Locate the cell with the specified text and output its [X, Y] center coordinate. 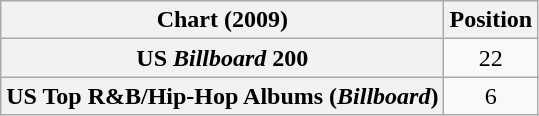
US Top R&B/Hip-Hop Albums (Billboard) [222, 96]
6 [491, 96]
22 [491, 58]
Position [491, 20]
Chart (2009) [222, 20]
US Billboard 200 [222, 58]
